Determine the [x, y] coordinate at the center of the cell enclosing the given text.  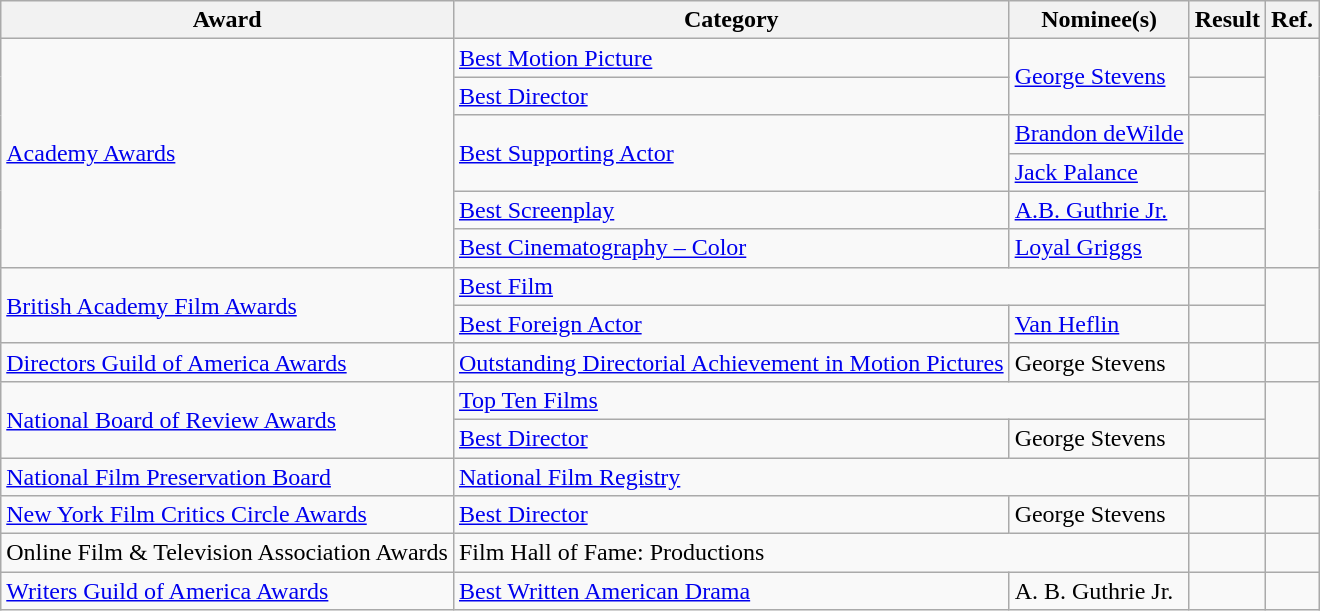
Best Screenplay [731, 210]
British Academy Film Awards [228, 305]
New York Film Critics Circle Awards [228, 515]
Writers Guild of America Awards [228, 591]
Brandon deWilde [1099, 134]
Outstanding Directorial Achievement in Motion Pictures [731, 362]
Van Heflin [1099, 324]
A.B. Guthrie Jr. [1099, 210]
National Board of Review Awards [228, 419]
Nominee(s) [1099, 20]
Award [228, 20]
Category [731, 20]
Online Film & Television Association Awards [228, 553]
Loyal Griggs [1099, 248]
National Film Registry [821, 477]
Jack Palance [1099, 172]
Top Ten Films [821, 400]
Directors Guild of America Awards [228, 362]
Best Supporting Actor [731, 153]
Academy Awards [228, 153]
Best Foreign Actor [731, 324]
Best Cinematography – Color [731, 248]
National Film Preservation Board [228, 477]
Best Written American Drama [731, 591]
Ref. [1292, 20]
Result [1227, 20]
A. B. Guthrie Jr. [1099, 591]
Best Film [821, 286]
Best Motion Picture [731, 58]
Film Hall of Fame: Productions [821, 553]
